Find where the given text appears and provide that cell's center as (x, y) coordinate. 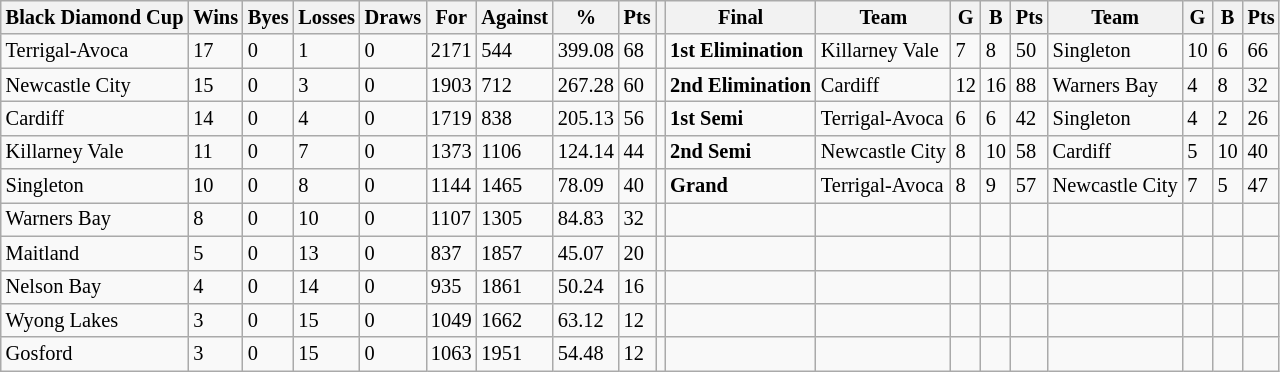
1373 (451, 152)
2nd Elimination (740, 85)
26 (1262, 118)
1662 (514, 320)
1106 (514, 152)
2 (1228, 118)
2171 (451, 51)
Wins (216, 17)
1107 (451, 219)
1st Semi (740, 118)
58 (1030, 152)
712 (514, 85)
44 (638, 152)
205.13 (586, 118)
13 (326, 253)
88 (1030, 85)
2nd Semi (740, 152)
1049 (451, 320)
1063 (451, 354)
50.24 (586, 287)
Maitland (95, 253)
267.28 (586, 85)
17 (216, 51)
1857 (514, 253)
124.14 (586, 152)
60 (638, 85)
837 (451, 253)
Byes (268, 17)
1861 (514, 287)
78.09 (586, 186)
68 (638, 51)
1305 (514, 219)
1903 (451, 85)
Final (740, 17)
1 (326, 51)
% (586, 17)
56 (638, 118)
Nelson Bay (95, 287)
Losses (326, 17)
84.83 (586, 219)
544 (514, 51)
Against (514, 17)
935 (451, 287)
11 (216, 152)
Wyong Lakes (95, 320)
399.08 (586, 51)
63.12 (586, 320)
42 (1030, 118)
1719 (451, 118)
Grand (740, 186)
57 (1030, 186)
45.07 (586, 253)
54.48 (586, 354)
1951 (514, 354)
Draws (393, 17)
1st Elimination (740, 51)
9 (996, 186)
Black Diamond Cup (95, 17)
1465 (514, 186)
838 (514, 118)
1144 (451, 186)
For (451, 17)
Gosford (95, 354)
50 (1030, 51)
66 (1262, 51)
47 (1262, 186)
20 (638, 253)
